Extract the (X, Y) coordinate from the center of the cell holding the provided text.  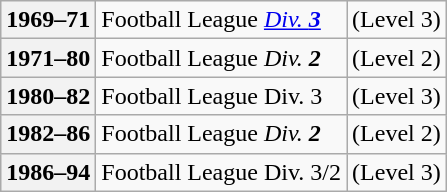
1986–94 (48, 172)
1980–82 (48, 96)
1971–80 (48, 58)
1969–71 (48, 20)
1982–86 (48, 134)
Football League Div. 3/2 (222, 172)
